Extract the (x, y) coordinate from the center of the cell holding the provided text.  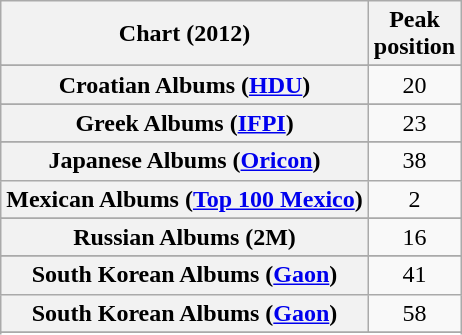
20 (414, 85)
38 (414, 161)
Chart (2012) (185, 34)
16 (414, 237)
41 (414, 275)
58 (414, 313)
Russian Albums (2M) (185, 237)
Mexican Albums (Top 100 Mexico) (185, 199)
Peakposition (414, 34)
2 (414, 199)
Croatian Albums (HDU) (185, 85)
Greek Albums (IFPI) (185, 123)
23 (414, 123)
Japanese Albums (Oricon) (185, 161)
